Capture the cell that displays the provided text and extract its (x, y) central coordinate. 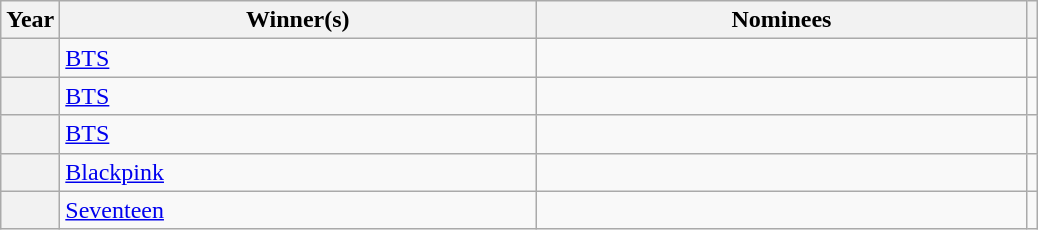
Seventeen (298, 210)
Blackpink (298, 172)
Year (30, 20)
Nominees (782, 20)
Winner(s) (298, 20)
